Determine the (X, Y) coordinate at the center of the cell enclosing the given text.  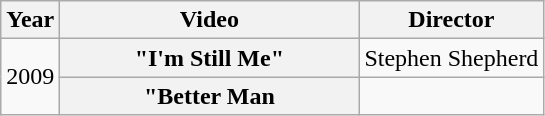
"Better Man (210, 96)
"I'm Still Me" (210, 58)
Director (452, 20)
Video (210, 20)
2009 (30, 77)
Stephen Shepherd (452, 58)
Year (30, 20)
